From the cell containing the given text, extract its center point as [x, y] coordinate. 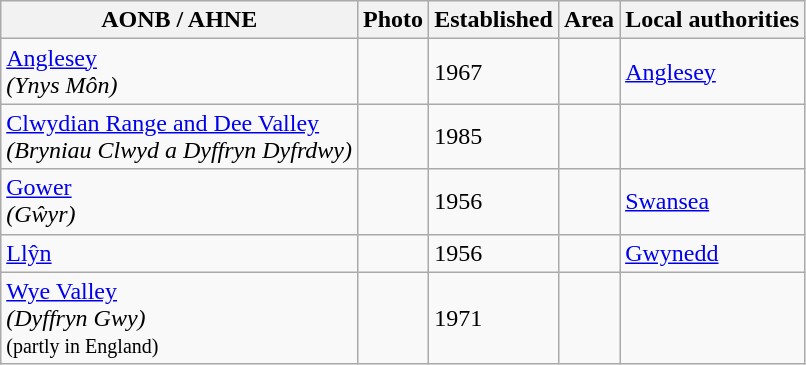
Wye Valley(Dyffryn Gwy)(partly in England) [180, 318]
Anglesey(Ynys Môn) [180, 72]
AONB / AHNE [180, 20]
Local authorities [712, 20]
Area [588, 20]
1985 [494, 136]
Photo [394, 20]
1971 [494, 318]
Established [494, 20]
Swansea [712, 202]
Llŷn [180, 253]
Clwydian Range and Dee Valley(Bryniau Clwyd a Dyffryn Dyfrdwy) [180, 136]
1967 [494, 72]
Gwynedd [712, 253]
Anglesey [712, 72]
Gower(Gŵyr) [180, 202]
